Identify which cell holds the provided text, then report its (X, Y) central coordinate. 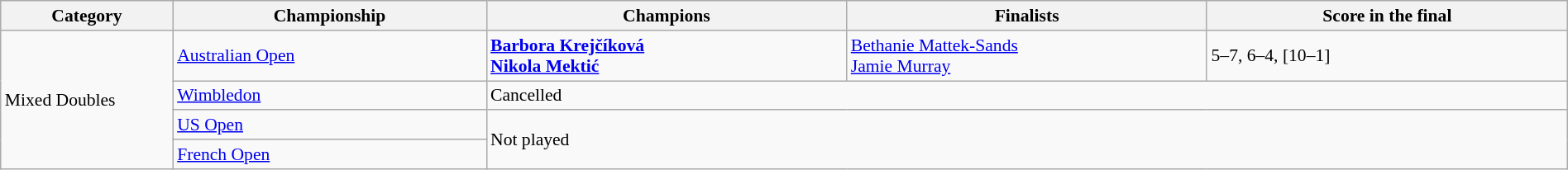
Mixed Doubles (87, 100)
French Open (329, 154)
US Open (329, 125)
Cancelled (1027, 96)
Score in the final (1387, 16)
Wimbledon (329, 96)
5–7, 6–4, [10–1] (1387, 56)
Finalists (1027, 16)
Champions (667, 16)
Not played (1027, 140)
Bethanie Mattek-Sands Jamie Murray (1027, 56)
Barbora Krejčíková Nikola Mektić (667, 56)
Championship (329, 16)
Category (87, 16)
Australian Open (329, 56)
